Identify which cell holds the provided text, then report its [x, y] central coordinate. 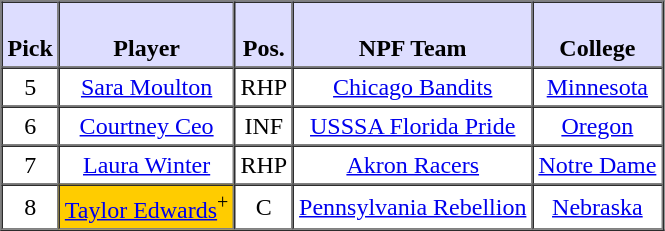
C [264, 206]
Akron Racers [412, 166]
Courtney Ceo [147, 126]
8 [30, 206]
NPF Team [412, 35]
5 [30, 88]
College [597, 35]
USSSA Florida Pride [412, 126]
Laura Winter [147, 166]
Pennsylvania Rebellion [412, 206]
Oregon [597, 126]
Pos. [264, 35]
Sara Moulton [147, 88]
6 [30, 126]
Pick [30, 35]
Chicago Bandits [412, 88]
Minnesota [597, 88]
Notre Dame [597, 166]
7 [30, 166]
Player [147, 35]
Nebraska [597, 206]
INF [264, 126]
Taylor Edwards+ [147, 206]
